From the cell containing the given text, extract its center point as [x, y] coordinate. 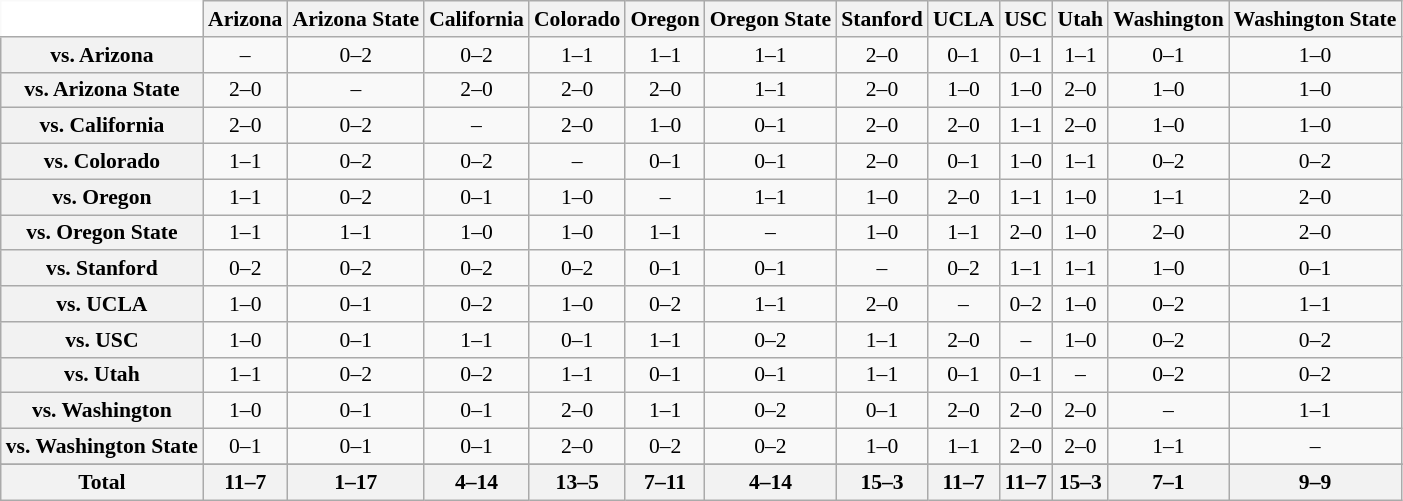
vs. Colorado [102, 162]
vs. Arizona State [102, 90]
7–1 [1168, 482]
UCLA [964, 19]
USC [1026, 19]
vs. Oregon State [102, 233]
Colorado [577, 19]
vs. UCLA [102, 304]
vs. Washington [102, 411]
Washington State [1316, 19]
Oregon [664, 19]
Utah [1080, 19]
Washington [1168, 19]
vs. Arizona [102, 55]
Oregon State [770, 19]
Total [102, 482]
Arizona State [356, 19]
Arizona [245, 19]
13–5 [577, 482]
Stanford [882, 19]
1–17 [356, 482]
vs. USC [102, 340]
9–9 [1316, 482]
vs. Oregon [102, 197]
7–11 [664, 482]
California [476, 19]
vs. California [102, 126]
vs. Utah [102, 375]
vs. Washington State [102, 447]
vs. Stanford [102, 269]
